From the cell containing the given text, extract its center point as [X, Y] coordinate. 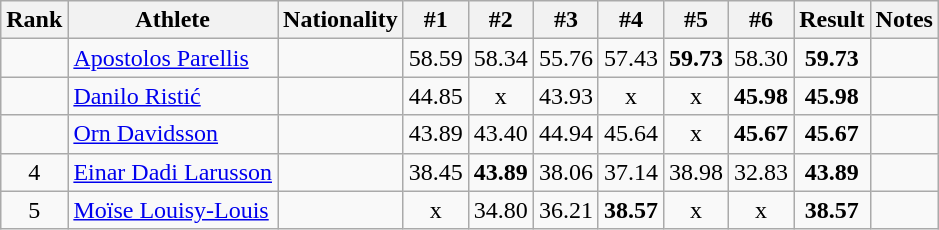
38.06 [566, 172]
34.80 [500, 210]
44.85 [436, 96]
37.14 [630, 172]
45.64 [630, 134]
#1 [436, 20]
58.59 [436, 58]
38.45 [436, 172]
Orn Davidsson [173, 134]
43.93 [566, 96]
58.30 [762, 58]
#2 [500, 20]
#5 [696, 20]
43.40 [500, 134]
58.34 [500, 58]
5 [34, 210]
Notes [904, 20]
32.83 [762, 172]
Einar Dadi Larusson [173, 172]
55.76 [566, 58]
Moïse Louisy-Louis [173, 210]
Apostolos Parellis [173, 58]
#6 [762, 20]
Rank [34, 20]
4 [34, 172]
#4 [630, 20]
36.21 [566, 210]
57.43 [630, 58]
Athlete [173, 20]
#3 [566, 20]
44.94 [566, 134]
38.98 [696, 172]
Result [832, 20]
Nationality [341, 20]
Danilo Ristić [173, 96]
